Scan for the cell matching the given text and deliver its (X, Y) coordinate at center. 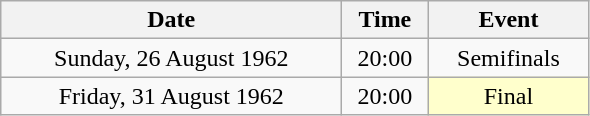
Event (508, 20)
Semifinals (508, 58)
Date (172, 20)
Final (508, 96)
Sunday, 26 August 1962 (172, 58)
Friday, 31 August 1962 (172, 96)
Time (385, 20)
